Locate the cell with the specified text and output its (x, y) center coordinate. 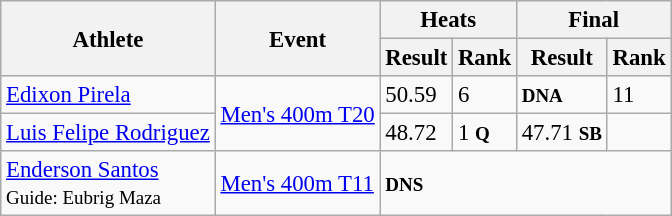
DNA (562, 95)
Men's 400m T20 (298, 114)
47.71 SB (562, 133)
1 Q (485, 133)
48.72 (416, 133)
50.59 (416, 95)
11 (639, 95)
Luis Felipe Rodriguez (108, 133)
6 (485, 95)
Heats (448, 20)
Edixon Pirela (108, 95)
Men's 400m T11 (298, 184)
DNS (526, 184)
Enderson SantosGuide: Eubrig Maza (108, 184)
Event (298, 38)
Athlete (108, 38)
Final (594, 20)
